Provide the [X, Y] coordinate of the cell's center where the given text is located.  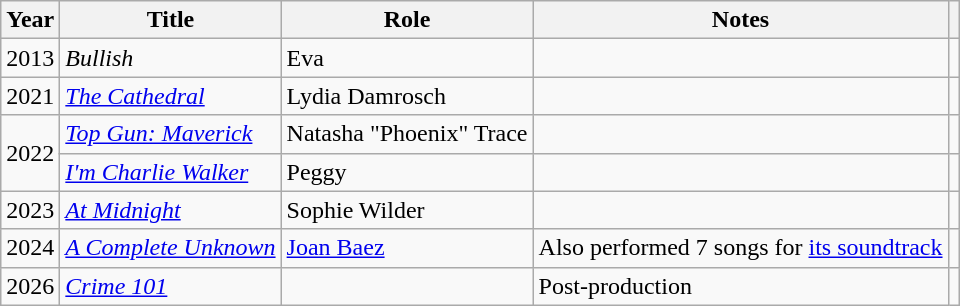
2021 [30, 96]
Natasha "Phoenix" Trace [407, 134]
Also performed 7 songs for its soundtrack [740, 248]
Title [170, 20]
2022 [30, 153]
Peggy [407, 172]
Post-production [740, 286]
Bullish [170, 58]
Lydia Damrosch [407, 96]
2024 [30, 248]
A Complete Unknown [170, 248]
I'm Charlie Walker [170, 172]
2013 [30, 58]
Notes [740, 20]
Joan Baez [407, 248]
Crime 101 [170, 286]
2026 [30, 286]
The Cathedral [170, 96]
2023 [30, 210]
At Midnight [170, 210]
Year [30, 20]
Top Gun: Maverick [170, 134]
Eva [407, 58]
Sophie Wilder [407, 210]
Role [407, 20]
